Return (X, Y) of the center of cell containing provided text 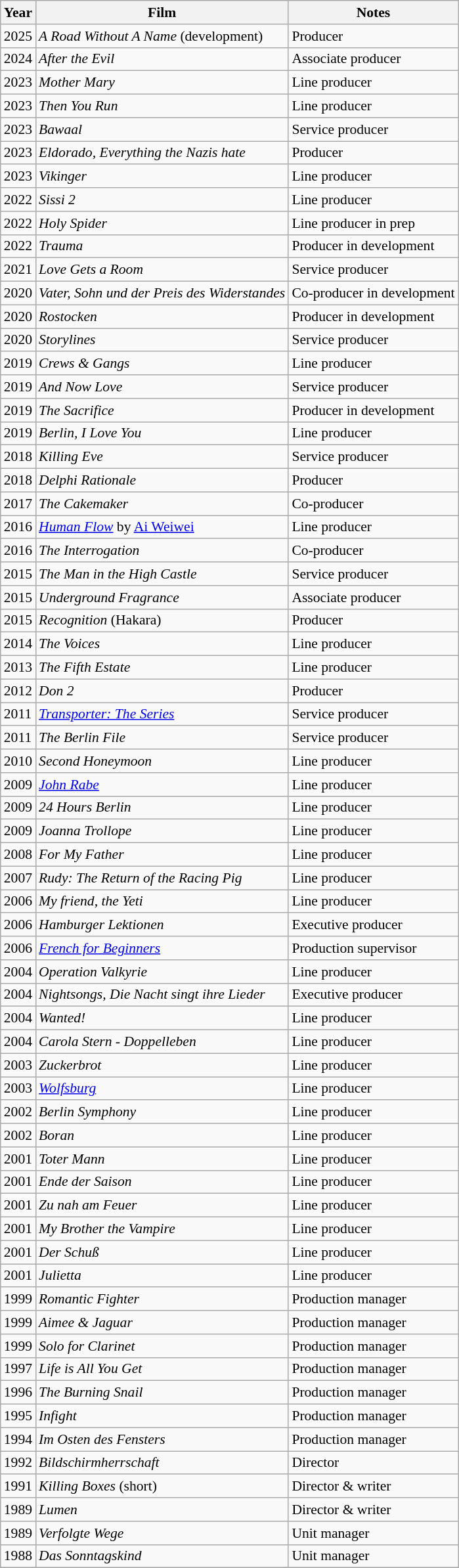
Berlin Symphony (162, 1112)
1991 (18, 1487)
2025 (18, 36)
Notes (373, 12)
Co-producer in development (373, 294)
Year (18, 12)
1995 (18, 1416)
Storylines (162, 340)
Verfolgte Wege (162, 1533)
Trauma (162, 246)
For My Father (162, 855)
Berlin, I Love You (162, 433)
Hamburger Lektionen (162, 925)
Aimee & Jaguar (162, 1322)
Nightsongs, Die Nacht singt ihre Lieder (162, 995)
Delphi Rationale (162, 481)
Recognition (Hakara) (162, 621)
The Cakemaker (162, 504)
Eldorado, Everything the Nazis hate (162, 153)
Underground Fragrance (162, 598)
Director (373, 1463)
Production supervisor (373, 948)
And Now Love (162, 387)
After the Evil (162, 59)
2013 (18, 668)
2014 (18, 644)
2008 (18, 855)
Transporter: The Series (162, 714)
Rudy: The Return of the Racing Pig (162, 878)
Killing Boxes (short) (162, 1487)
My friend, the Yeti (162, 902)
Infight (162, 1416)
Rostocken (162, 316)
2021 (18, 270)
Line producer in prep (373, 223)
Der Schuß (162, 1252)
24 Hours Berlin (162, 808)
1992 (18, 1463)
Holy Spider (162, 223)
Mother Mary (162, 83)
Ende der Saison (162, 1182)
Wolfsburg (162, 1089)
Joanna Trollope (162, 831)
Vater, Sohn und der Preis des Widerstandes (162, 294)
Film (162, 12)
Crews & Gangs (162, 364)
2010 (18, 761)
1996 (18, 1393)
The Fifth Estate (162, 668)
The Voices (162, 644)
1988 (18, 1556)
2017 (18, 504)
Human Flow by Ai Weiwei (162, 527)
Second Honeymoon (162, 761)
Lumen (162, 1510)
Life is All You Get (162, 1369)
Bawaal (162, 129)
My Brother the Vampire (162, 1229)
Wanted! (162, 1018)
2024 (18, 59)
Killing Eve (162, 457)
2007 (18, 878)
Im Osten des Fensters (162, 1439)
Sissi 2 (162, 200)
Solo for Clarinet (162, 1346)
The Berlin File (162, 738)
The Burning Snail (162, 1393)
The Interrogation (162, 551)
Operation Valkyrie (162, 972)
Don 2 (162, 691)
Das Sonntagskind (162, 1556)
A Road Without A Name (development) (162, 36)
Carola Stern - Doppelleben (162, 1042)
The Man in the High Castle (162, 574)
1997 (18, 1369)
Zu nah am Feuer (162, 1206)
Vikinger (162, 177)
Bildschirmherrschaft (162, 1463)
Then You Run (162, 106)
Toter Mann (162, 1159)
Zuckerbrot (162, 1065)
John Rabe (162, 785)
Romantic Fighter (162, 1299)
The Sacrifice (162, 410)
1994 (18, 1439)
French for Beginners (162, 948)
Love Gets a Room (162, 270)
Julietta (162, 1276)
2012 (18, 691)
Boran (162, 1135)
